Identify which cell holds the provided text, then report its [X, Y] central coordinate. 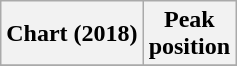
Peakposition [189, 34]
Chart (2018) [72, 34]
